Capture the cell that displays the provided text and extract its (x, y) central coordinate. 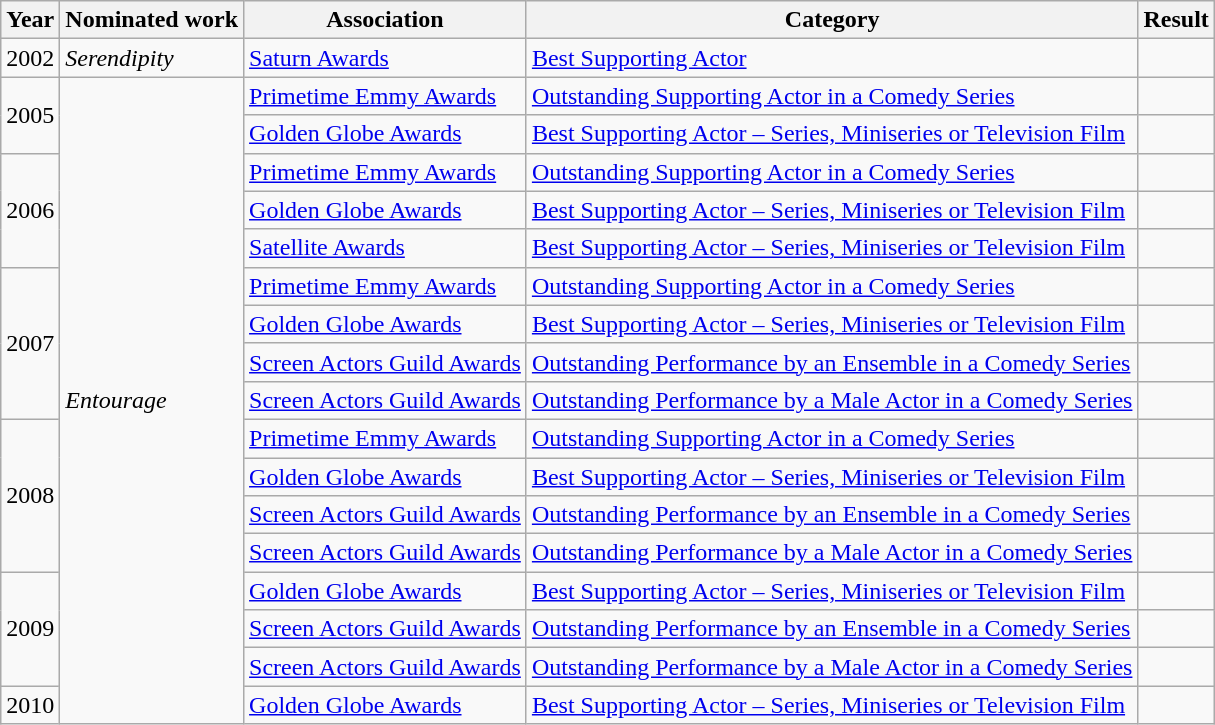
Year (30, 20)
Association (386, 20)
2005 (30, 115)
2008 (30, 495)
2002 (30, 58)
Satellite Awards (386, 248)
2009 (30, 629)
Best Supporting Actor (832, 58)
Serendipity (152, 58)
Saturn Awards (386, 58)
2007 (30, 343)
Entourage (152, 400)
Nominated work (152, 20)
Category (832, 20)
Result (1176, 20)
2010 (30, 705)
2006 (30, 210)
